Search for the cell housing the specified text and yield its (X, Y) center coordinate. 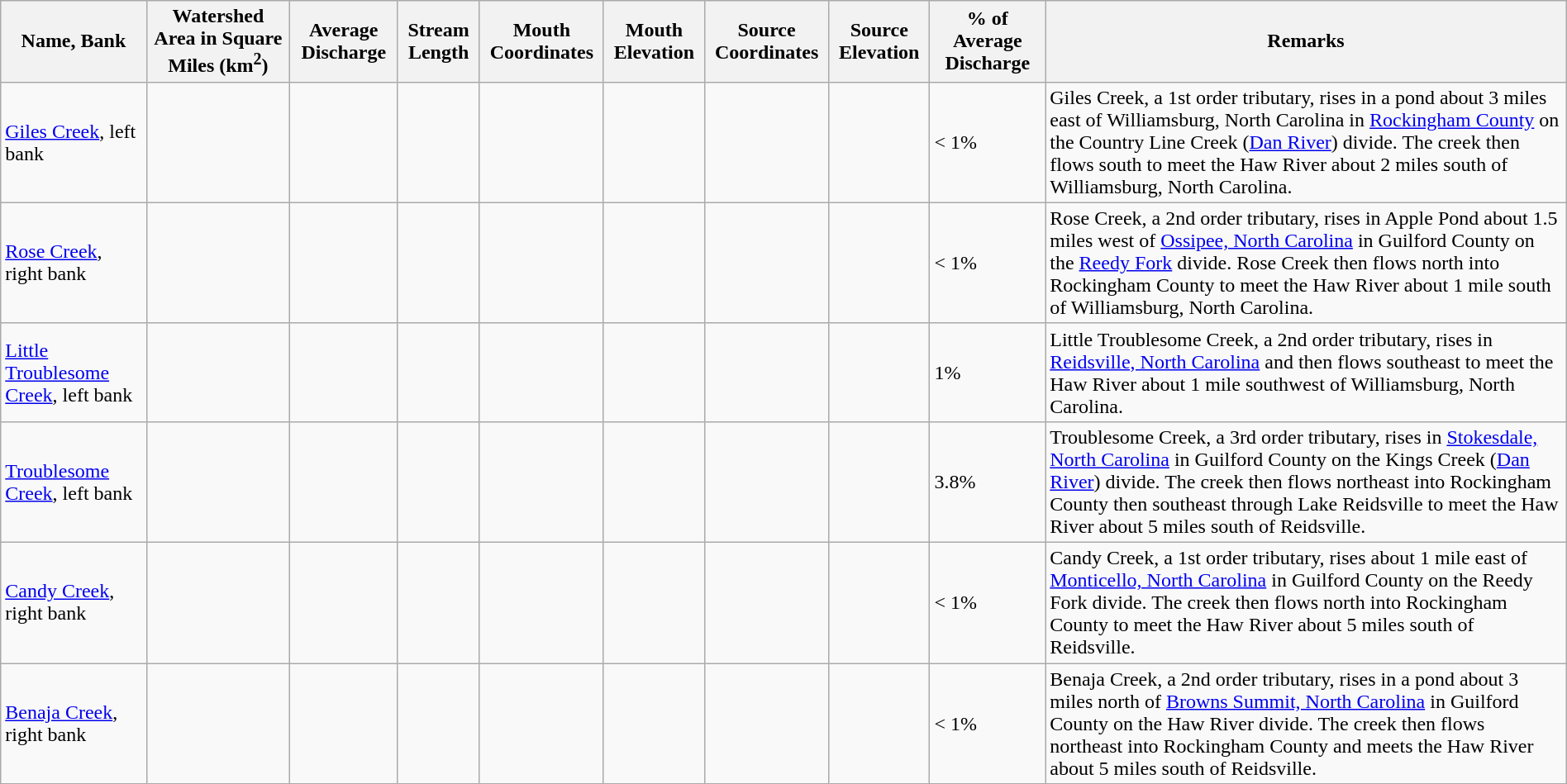
1% (988, 372)
Source Coordinates (766, 41)
Benaja Creek, right bank (74, 724)
Remarks (1306, 41)
Mouth Coordinates (541, 41)
Little Troublesome Creek, left bank (74, 372)
Watershed Area in Square Miles (km2) (218, 41)
Troublesome Creek, left bank (74, 482)
Average Discharge (344, 41)
Source Elevation (879, 41)
Rose Creek, right bank (74, 263)
Giles Creek, left bank (74, 142)
Candy Creek, right bank (74, 603)
% of Average Discharge (988, 41)
Stream Length (439, 41)
Mouth Elevation (654, 41)
Name, Bank (74, 41)
3.8% (988, 482)
